Output the (X, Y) coordinate of the center of the cell containing the given text.  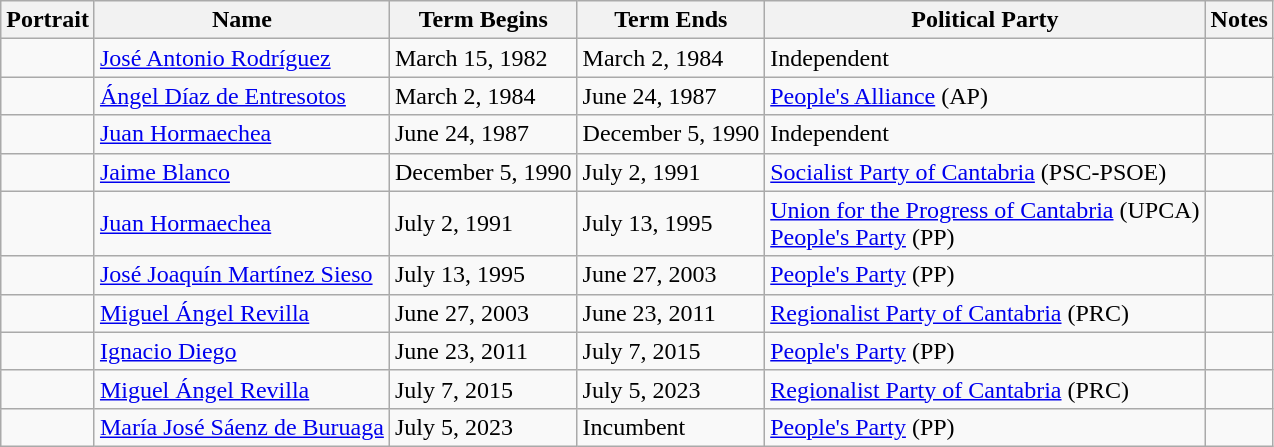
Jaime Blanco (242, 172)
Incumbent (671, 427)
Political Party (985, 20)
Ignacio Diego (242, 351)
March 15, 1982 (483, 58)
José Antonio Rodríguez (242, 58)
Union for the Progress of Cantabria (UPCA)People's Party (PP) (985, 224)
Name (242, 20)
Portrait (48, 20)
Notes (1239, 20)
Term Ends (671, 20)
Term Begins (483, 20)
María José Sáenz de Buruaga (242, 427)
Socialist Party of Cantabria (PSC-PSOE) (985, 172)
People's Alliance (AP) (985, 96)
Ángel Díaz de Entresotos (242, 96)
José Joaquín Martínez Sieso (242, 275)
